Provide the [X, Y] coordinate of the cell's center where the given text is located.  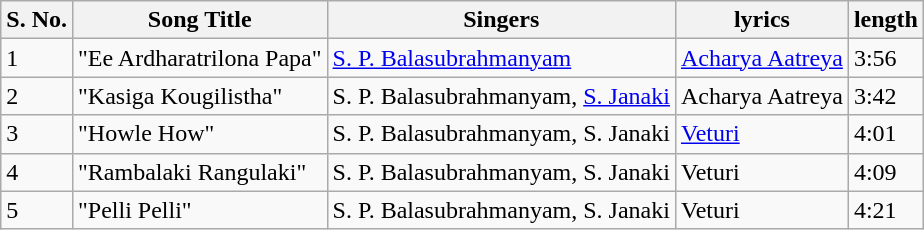
2 [37, 96]
4:21 [886, 210]
3 [37, 134]
length [886, 20]
"Ee Ardharatrilona Papa" [200, 58]
5 [37, 210]
4:09 [886, 172]
"Pelli Pelli" [200, 210]
"Kasiga Kougilistha" [200, 96]
4:01 [886, 134]
S. No. [37, 20]
lyrics [762, 20]
3:42 [886, 96]
"Rambalaki Rangulaki" [200, 172]
1 [37, 58]
"Howle How" [200, 134]
S. P. Balasubrahmanyam [501, 58]
4 [37, 172]
3:56 [886, 58]
Singers [501, 20]
Song Title [200, 20]
